For the text-containing cell, return its midpoint in [x, y] coordinate format. 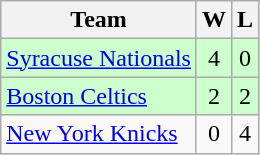
L [244, 20]
Boston Celtics [99, 96]
Team [99, 20]
W [214, 20]
Syracuse Nationals [99, 58]
New York Knicks [99, 134]
